Scan for the cell matching the given text and deliver its (x, y) coordinate at center. 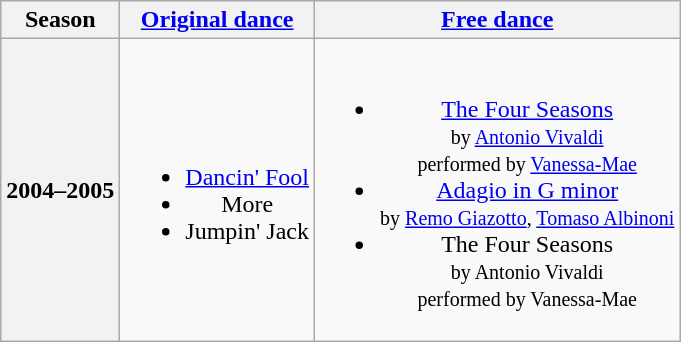
Dancin' FoolMoreJumpin' Jack (218, 190)
Free dance (498, 20)
Original dance (218, 20)
Season (60, 20)
2004–2005 (60, 190)
